Capture the cell that displays the provided text and extract its (x, y) central coordinate. 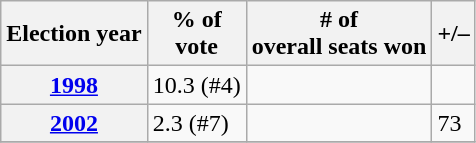
% ofvote (196, 34)
2002 (74, 123)
# ofoverall seats won (339, 34)
+/– (454, 34)
2.3 (#7) (196, 123)
Election year (74, 34)
1998 (74, 85)
10.3 (#4) (196, 85)
73 (454, 123)
